Provide the (x, y) coordinate of the cell's center where the given text is located.  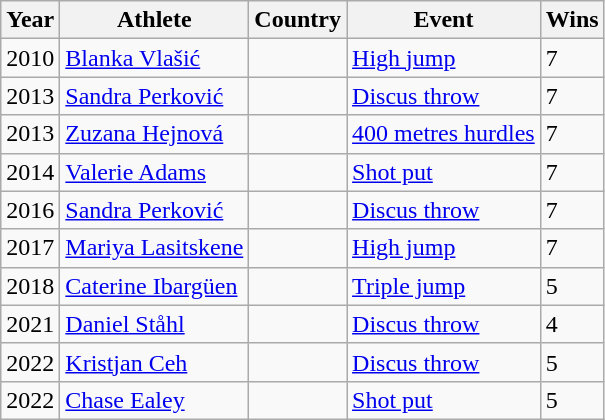
Chase Ealey (154, 400)
Daniel Ståhl (154, 324)
2014 (30, 172)
2017 (30, 248)
Mariya Lasitskene (154, 248)
Wins (572, 20)
Zuzana Hejnová (154, 134)
Triple jump (444, 286)
Country (298, 20)
400 metres hurdles (444, 134)
Valerie Adams (154, 172)
2021 (30, 324)
Kristjan Ceh (154, 362)
2010 (30, 58)
Athlete (154, 20)
2016 (30, 210)
Year (30, 20)
2018 (30, 286)
Caterine Ibargüen (154, 286)
4 (572, 324)
Blanka Vlašić (154, 58)
Event (444, 20)
